Provide the [x, y] coordinate of the cell's center where the given text is located.  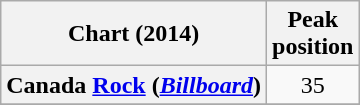
Canada Rock (Billboard) [134, 85]
Chart (2014) [134, 34]
35 [313, 85]
Peakposition [313, 34]
